Output the [X, Y] coordinate of the center of the cell containing the given text.  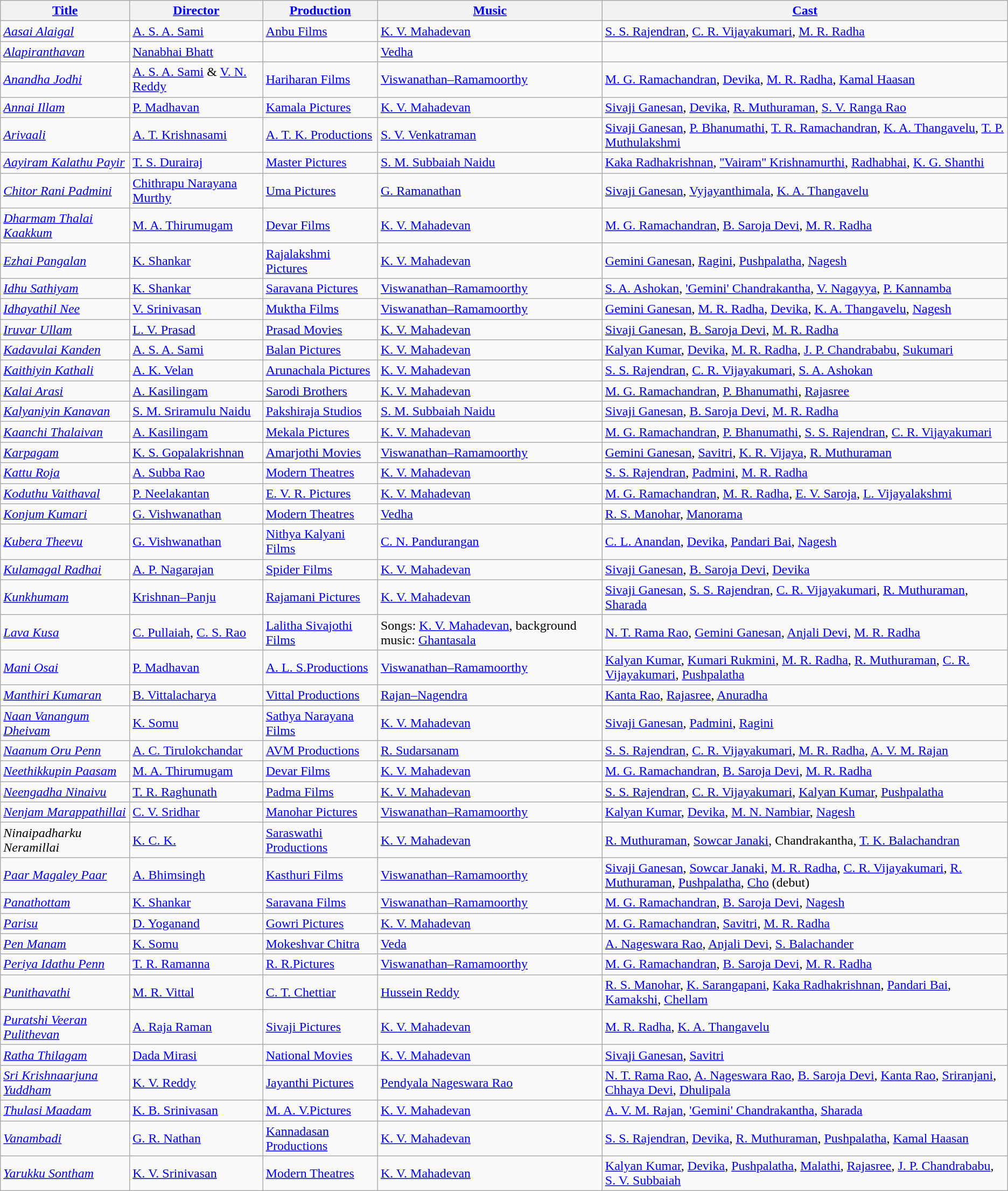
Cast [804, 11]
Parisu [65, 923]
S. M. Sriramulu Naidu [196, 412]
Yarukku Sontham [65, 1173]
Kalyan Kumar, Devika, M. R. Radha, J. P. Chandrababu, Sukumari [804, 350]
Master Pictures [320, 163]
Manohar Pictures [320, 812]
Mekala Pictures [320, 432]
Sathya Narayana Films [320, 723]
Koduthu Vaithaval [65, 493]
C. T. Chettiar [320, 992]
Kaka Radhakrishnan, ''Vairam'' Krishnamurthi, Radhabhai, K. G. Shanthi [804, 163]
Production [320, 11]
Pakshiraja Studios [320, 412]
Kalyan Kumar, Kumari Rukmini, M. R. Radha, R. Muthuraman, C. R. Vijayakumari, Pushpalatha [804, 667]
Thulasi Maadam [65, 1110]
Nithya Kalyani Films [320, 542]
Anbu Films [320, 31]
Alapiranthavan [65, 52]
Pen Manam [65, 944]
Gemini Ganesan, Ragini, Pushpalatha, Nagesh [804, 261]
M. R. Vittal [196, 992]
A. P. Nagarajan [196, 569]
Sivaji Ganesan, Vyjayanthimala, K. A. Thangavelu [804, 191]
Hariharan Films [320, 80]
Sivaji Ganesan, S. S. Rajendran, C. R. Vijayakumari, R. Muthuraman, Sharada [804, 597]
Rajan–Nagendra [490, 695]
Sivaji Pictures [320, 1027]
Prasad Movies [320, 329]
D. Yoganand [196, 923]
Dada Mirasi [196, 1055]
S. S. Rajendran, Devika, R. Muthuraman, Pushpalatha, Kamal Haasan [804, 1138]
Naan Vanangum Dheivam [65, 723]
Kulamagal Radhai [65, 569]
Uma Pictures [320, 191]
Dharmam Thalai Kaakkum [65, 225]
Title [65, 11]
N. T. Rama Rao, Gemini Ganesan, Anjali Devi, M. R. Radha [804, 632]
Director [196, 11]
C. L. Anandan, Devika, Pandari Bai, Nagesh [804, 542]
Aayiram Kalathu Payir [65, 163]
Mokeshvar Chitra [320, 944]
Sri Krishnaarjuna Yuddham [65, 1083]
Saravana Films [320, 903]
A. Raja Raman [196, 1027]
Vanambadi [65, 1138]
M. G. Ramachandran, M. R. Radha, E. V. Saroja, L. Vijayalakshmi [804, 493]
E. V. R. Pictures [320, 493]
Chitor Rani Padmini [65, 191]
Gowri Pictures [320, 923]
Punithavathi [65, 992]
A. V. M. Rajan, 'Gemini' Chandrakantha, Sharada [804, 1110]
M. G. Ramachandran, Savitri, M. R. Radha [804, 923]
M. G. Ramachandran, P. Bhanumathi, S. S. Rajendran, C. R. Vijayakumari [804, 432]
S. V. Venkatraman [490, 135]
A. K. Velan [196, 371]
Puratshi Veeran Pulithevan [65, 1027]
Balan Pictures [320, 350]
Saraswathi Productions [320, 840]
S. S. Rajendran, C. R. Vijayakumari, M. R. Radha [804, 31]
A. Bhimsingh [196, 875]
Kubera Theevu [65, 542]
Panathottam [65, 903]
A. T. K. Productions [320, 135]
Kunkhumam [65, 597]
S. S. Rajendran, C. R. Vijayakumari, S. A. Ashokan [804, 371]
Kanta Rao, Rajasree, Anuradha [804, 695]
Manthiri Kumaran [65, 695]
Chithrapu Narayana Murthy [196, 191]
Sivaji Ganesan, P. Bhanumathi, T. R. Ramachandran, K. A. Thangavelu, T. P. Muthulakshmi [804, 135]
A. Subba Rao [196, 473]
Krishnan–Panju [196, 597]
Muktha Films [320, 309]
Neengadha Ninaivu [65, 792]
Periya Idathu Penn [65, 964]
Ninaipadharku Neramillai [65, 840]
Hussein Reddy [490, 992]
Konjum Kumari [65, 514]
Sivaji Ganesan, Sowcar Janaki, M. R. Radha, C. R. Vijayakumari, R. Muthuraman, Pushpalatha, Cho (debut) [804, 875]
AVM Productions [320, 751]
T. R. Raghunath [196, 792]
Veda [490, 944]
S. S. Rajendran, Padmini, M. R. Radha [804, 473]
Rajalakshmi Pictures [320, 261]
M. R. Radha, K. A. Thangavelu [804, 1027]
C. V. Sridhar [196, 812]
M. G. Ramachandran, P. Bhanumathi, Rajasree [804, 391]
Kannadasan Productions [320, 1138]
V. Srinivasan [196, 309]
T. S. Durairaj [196, 163]
Arunachala Pictures [320, 371]
A. C. Tirulokchandar [196, 751]
A. T. Krishnasami [196, 135]
M. G. Ramachandran, B. Saroja Devi, Nagesh [804, 903]
Jayanthi Pictures [320, 1083]
Ezhai Pangalan [65, 261]
Kalyaniyin Kanavan [65, 412]
S. S. Rajendran, C. R. Vijayakumari, Kalyan Kumar, Pushpalatha [804, 792]
Lalitha Sivajothi Films [320, 632]
M. G. Ramachandran, Devika, M. R. Radha, Kamal Haasan [804, 80]
Iruvar Ullam [65, 329]
Padma Films [320, 792]
Spider Films [320, 569]
G. Ramanathan [490, 191]
Kalyan Kumar, Devika, Pushpalatha, Malathi, Rajasree, J. P. Chandrababu, S. V. Subbaiah [804, 1173]
Kattu Roja [65, 473]
Idhayathil Nee [65, 309]
Amarjothi Movies [320, 452]
Sivaji Ganesan, Padmini, Ragini [804, 723]
Annai Illam [65, 107]
Kalyan Kumar, Devika, M. N. Nambiar, Nagesh [804, 812]
S. A. Ashokan, 'Gemini' Chandrakantha, V. Nagayya, P. Kannamba [804, 288]
Pendyala Nageswara Rao [490, 1083]
Idhu Sathiyam [65, 288]
Saravana Pictures [320, 288]
Anandha Jodhi [65, 80]
Ratha Thilagam [65, 1055]
C. N. Pandurangan [490, 542]
Naanum Oru Penn [65, 751]
Rajamani Pictures [320, 597]
S. S. Rajendran, C. R. Vijayakumari, M. R. Radha, A. V. M. Rajan [804, 751]
Neethikkupin Paasam [65, 771]
L. V. Prasad [196, 329]
K. V. Srinivasan [196, 1173]
Lava Kusa [65, 632]
K. C. K. [196, 840]
R. Muthuraman, Sowcar Janaki, Chandrakantha, T. K. Balachandran [804, 840]
R. S. Manohar, Manorama [804, 514]
K. B. Srinivasan [196, 1110]
G. R. Nathan [196, 1138]
Paar Magaley Paar [65, 875]
Karpagam [65, 452]
K. S. Gopalakrishnan [196, 452]
Kalai Arasi [65, 391]
C. Pullaiah, C. S. Rao [196, 632]
K. V. Reddy [196, 1083]
National Movies [320, 1055]
A. L. S.Productions [320, 667]
N. T. Rama Rao, A. Nageswara Rao, B. Saroja Devi, Kanta Rao, Sriranjani, Chhaya Devi, Dhulipala [804, 1083]
Vittal Productions [320, 695]
Kamala Pictures [320, 107]
Arivaali [65, 135]
Gemini Ganesan, M. R. Radha, Devika, K. A. Thangavelu, Nagesh [804, 309]
B. Vittalacharya [196, 695]
Music [490, 11]
Sivaji Ganesan, B. Saroja Devi, Devika [804, 569]
A. S. A. Sami & V. N. Reddy [196, 80]
Sivaji Ganesan, Devika, R. Muthuraman, S. V. Ranga Rao [804, 107]
Nenjam Marappathillai [65, 812]
Kaanchi Thalaivan [65, 432]
Kaithiyin Kathali [65, 371]
Mani Osai [65, 667]
Sarodi Brothers [320, 391]
Kadavulai Kanden [65, 350]
Nanabhai Bhatt [196, 52]
Gemini Ganesan, Savitri, K. R. Vijaya, R. Muthuraman [804, 452]
R. S. Manohar, K. Sarangapani, Kaka Radhakrishnan, Pandari Bai, Kamakshi, Chellam [804, 992]
A. Nageswara Rao, Anjali Devi, S. Balachander [804, 944]
Songs: K. V. Mahadevan, background music: Ghantasala [490, 632]
P. Neelakantan [196, 493]
Kasthuri Films [320, 875]
R. R.Pictures [320, 964]
Aasai Alaigal [65, 31]
M. A. V.Pictures [320, 1110]
T. R. Ramanna [196, 964]
Sivaji Ganesan, Savitri [804, 1055]
R. Sudarsanam [490, 751]
